Locate the cell with the specified text and output its [x, y] center coordinate. 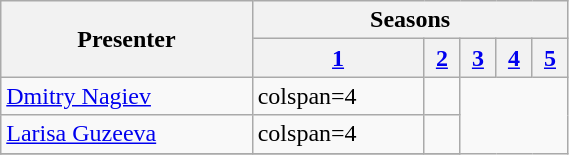
4 [514, 58]
5 [550, 58]
2 [442, 58]
Presenter [126, 39]
Larisa Guzeeva [126, 134]
Dmitry Nagiev [126, 96]
3 [478, 58]
1 [338, 58]
Seasons [410, 20]
